Scan for the cell matching the given text and deliver its [x, y] coordinate at center. 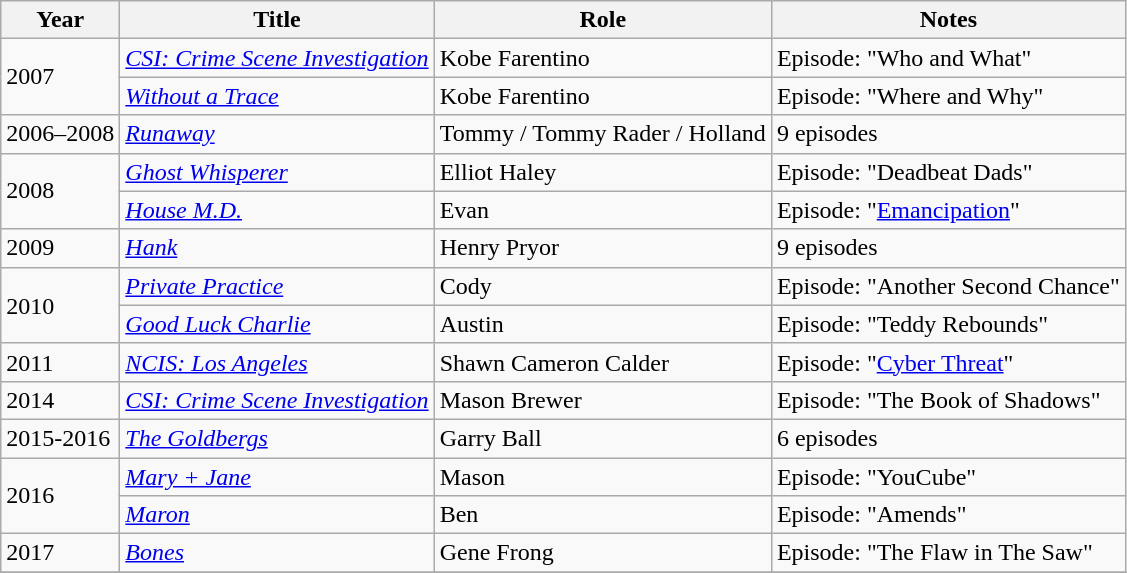
2014 [60, 400]
2008 [60, 191]
Year [60, 20]
Episode: "Amends" [948, 515]
Mason [602, 477]
Role [602, 20]
Episode: "YouCube" [948, 477]
Mary + Jane [277, 477]
2010 [60, 305]
Episode: "Deadbeat Dads" [948, 172]
Austin [602, 324]
2011 [60, 362]
2016 [60, 496]
Henry Pryor [602, 248]
2017 [60, 553]
Hank [277, 248]
Episode: "The Book of Shadows" [948, 400]
Maron [277, 515]
Episode: "Teddy Rebounds" [948, 324]
Gene Frong [602, 553]
Episode: "The Flaw in The Saw" [948, 553]
Ghost Whisperer [277, 172]
Private Practice [277, 286]
Title [277, 20]
Good Luck Charlie [277, 324]
NCIS: Los Angeles [277, 362]
Episode: "Emancipation" [948, 210]
Cody [602, 286]
Episode: "Another Second Chance" [948, 286]
Ben [602, 515]
Garry Ball [602, 438]
Runaway [277, 134]
Without a Trace [277, 96]
Elliot Haley [602, 172]
2009 [60, 248]
Evan [602, 210]
Mason Brewer [602, 400]
The Goldbergs [277, 438]
Episode: "Who and What" [948, 58]
Bones [277, 553]
6 episodes [948, 438]
Tommy / Tommy Rader / Holland [602, 134]
Notes [948, 20]
Episode: "Cyber Threat" [948, 362]
2015-2016 [60, 438]
Shawn Cameron Calder [602, 362]
2006–2008 [60, 134]
House M.D. [277, 210]
Episode: "Where and Why" [948, 96]
2007 [60, 77]
